Return [X, Y] of the center of cell containing provided text 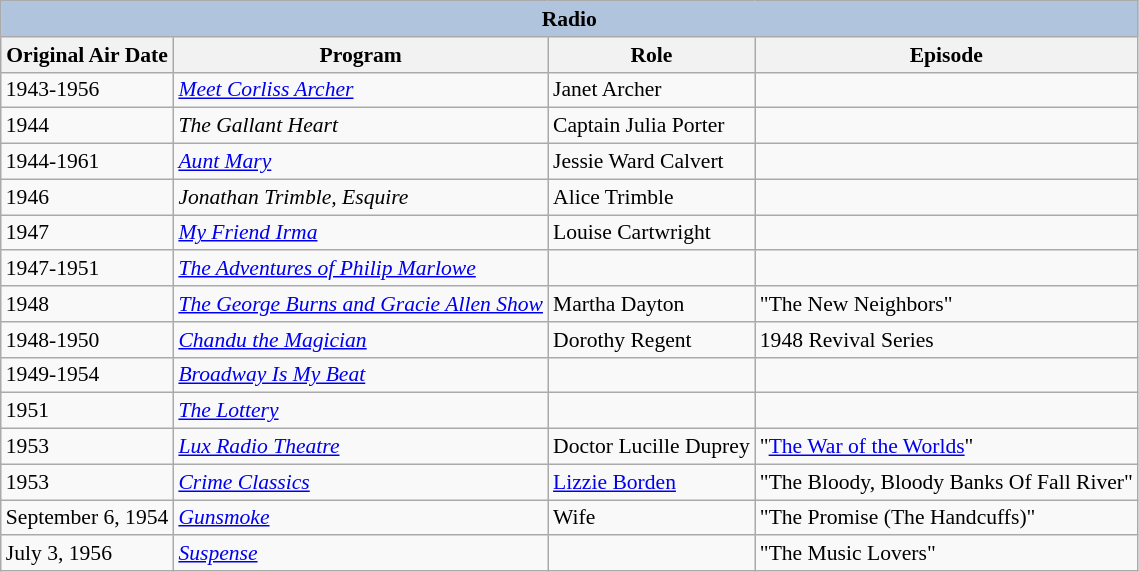
Radio [570, 19]
1947-1951 [88, 269]
Alice Trimble [652, 197]
Lizzie Borden [652, 482]
The Lottery [360, 411]
1948-1950 [88, 340]
Program [360, 55]
The George Burns and Gracie Allen Show [360, 304]
1948 Revival Series [946, 340]
Role [652, 55]
Jessie Ward Calvert [652, 162]
Captain Julia Porter [652, 126]
Lux Radio Theatre [360, 447]
The Adventures of Philip Marlowe [360, 269]
Meet Corliss Archer [360, 90]
Gunsmoke [360, 518]
Wife [652, 518]
1949-1954 [88, 375]
Doctor Lucille Duprey [652, 447]
Crime Classics [360, 482]
1946 [88, 197]
Suspense [360, 554]
Broadway Is My Beat [360, 375]
1944-1961 [88, 162]
1944 [88, 126]
Martha Dayton [652, 304]
September 6, 1954 [88, 518]
1947 [88, 233]
"The War of the Worlds" [946, 447]
Jonathan Trimble, Esquire [360, 197]
Dorothy Regent [652, 340]
1948 [88, 304]
July 3, 1956 [88, 554]
"The Promise (The Handcuffs)" [946, 518]
Original Air Date [88, 55]
The Gallant Heart [360, 126]
1951 [88, 411]
Janet Archer [652, 90]
"The Bloody, Bloody Banks Of Fall River" [946, 482]
Aunt Mary [360, 162]
"The New Neighbors" [946, 304]
Louise Cartwright [652, 233]
Episode [946, 55]
"The Music Lovers" [946, 554]
Chandu the Magician [360, 340]
My Friend Irma [360, 233]
1943-1956 [88, 90]
